Identify which cell holds the provided text, then report its (X, Y) central coordinate. 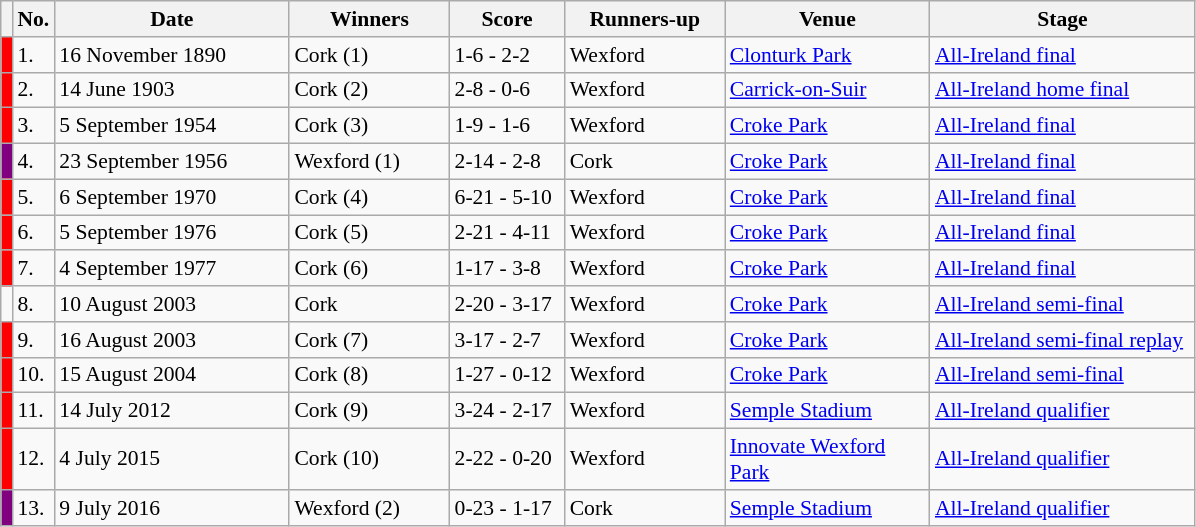
16 November 1890 (172, 55)
All-Ireland semi-final replay (1062, 340)
Cork (4) (369, 197)
2-8 - 0-6 (508, 90)
3-17 - 2-7 (508, 340)
Cork (7) (369, 340)
2. (33, 90)
1. (33, 55)
5 September 1976 (172, 233)
Cork (8) (369, 375)
4. (33, 162)
23 September 1956 (172, 162)
15 August 2004 (172, 375)
Stage (1062, 19)
Wexford (1) (369, 162)
Cork (10) (369, 460)
10 August 2003 (172, 304)
Innovate Wexford Park (828, 460)
2-22 - 0-20 (508, 460)
4 September 1977 (172, 269)
3. (33, 126)
6-21 - 5-10 (508, 197)
11. (33, 411)
13. (33, 508)
6 September 1970 (172, 197)
0-23 - 1-17 (508, 508)
4 July 2015 (172, 460)
9. (33, 340)
Cork (3) (369, 126)
14 June 1903 (172, 90)
1-9 - 1-6 (508, 126)
5 September 1954 (172, 126)
All-Ireland home final (1062, 90)
1-17 - 3-8 (508, 269)
Runners-up (645, 19)
1-6 - 2-2 (508, 55)
8. (33, 304)
Cork (5) (369, 233)
Cork (1) (369, 55)
Score (508, 19)
Clonturk Park (828, 55)
12. (33, 460)
5. (33, 197)
1-27 - 0-12 (508, 375)
Cork (2) (369, 90)
2-21 - 4-11 (508, 233)
10. (33, 375)
6. (33, 233)
Date (172, 19)
Cork (6) (369, 269)
2-20 - 3-17 (508, 304)
No. (33, 19)
Venue (828, 19)
Carrick-on-Suir (828, 90)
Wexford (2) (369, 508)
16 August 2003 (172, 340)
Winners (369, 19)
Cork (9) (369, 411)
2-14 - 2-8 (508, 162)
7. (33, 269)
14 July 2012 (172, 411)
9 July 2016 (172, 508)
3-24 - 2-17 (508, 411)
